Return [X, Y] of the center of cell containing provided text 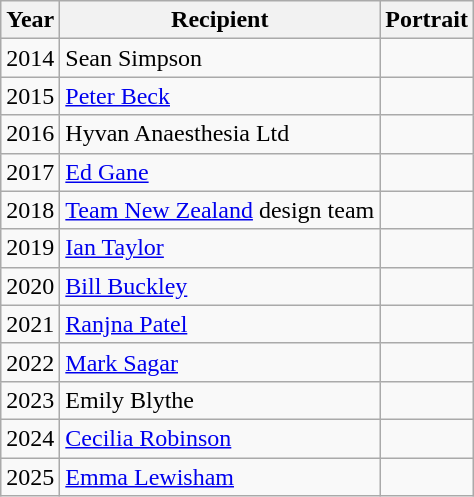
2023 [30, 400]
Portrait [427, 20]
2021 [30, 324]
2025 [30, 477]
Team New Zealand design team [220, 210]
Emma Lewisham [220, 477]
Year [30, 20]
Ed Gane [220, 172]
Emily Blythe [220, 400]
Recipient [220, 20]
2016 [30, 134]
Sean Simpson [220, 58]
Ian Taylor [220, 248]
Ranjna Patel [220, 324]
2020 [30, 286]
Bill Buckley [220, 286]
Mark Sagar [220, 362]
2022 [30, 362]
2024 [30, 438]
Peter Beck [220, 96]
2014 [30, 58]
2018 [30, 210]
Hyvan Anaesthesia Ltd [220, 134]
2015 [30, 96]
2019 [30, 248]
2017 [30, 172]
Cecilia Robinson [220, 438]
